Output the [X, Y] coordinate of the center of the cell containing the given text.  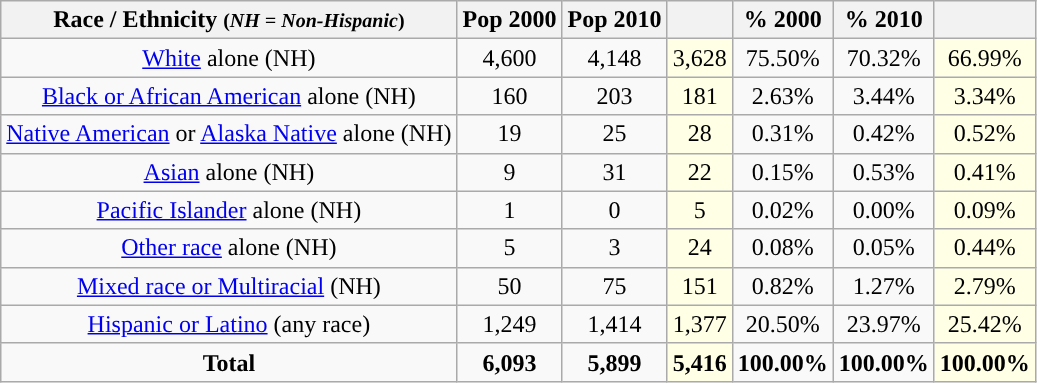
Asian alone (NH) [229, 172]
0.08% [782, 248]
24 [700, 248]
0.53% [884, 172]
3,628 [700, 58]
% 2010 [884, 20]
White alone (NH) [229, 58]
23.97% [884, 324]
70.32% [884, 58]
203 [614, 96]
25.42% [984, 324]
0.44% [984, 248]
Race / Ethnicity (NH = Non-Hispanic) [229, 20]
6,093 [510, 362]
0.02% [782, 210]
0.05% [884, 248]
0.52% [984, 134]
0.09% [984, 210]
181 [700, 96]
Hispanic or Latino (any race) [229, 324]
1.27% [884, 286]
4,148 [614, 58]
151 [700, 286]
28 [700, 134]
0.41% [984, 172]
Black or African American alone (NH) [229, 96]
Total [229, 362]
0 [614, 210]
31 [614, 172]
2.63% [782, 96]
4,600 [510, 58]
3.44% [884, 96]
3 [614, 248]
5,416 [700, 362]
0.82% [782, 286]
Other race alone (NH) [229, 248]
0.00% [884, 210]
75.50% [782, 58]
Pacific Islander alone (NH) [229, 210]
% 2000 [782, 20]
0.15% [782, 172]
20.50% [782, 324]
1,414 [614, 324]
Mixed race or Multiracial (NH) [229, 286]
160 [510, 96]
Pop 2000 [510, 20]
1,377 [700, 324]
25 [614, 134]
50 [510, 286]
19 [510, 134]
2.79% [984, 286]
9 [510, 172]
5,899 [614, 362]
Pop 2010 [614, 20]
0.42% [884, 134]
66.99% [984, 58]
3.34% [984, 96]
Native American or Alaska Native alone (NH) [229, 134]
22 [700, 172]
1 [510, 210]
75 [614, 286]
0.31% [782, 134]
1,249 [510, 324]
